Find where the given text appears and provide that cell's center as (x, y) coordinate. 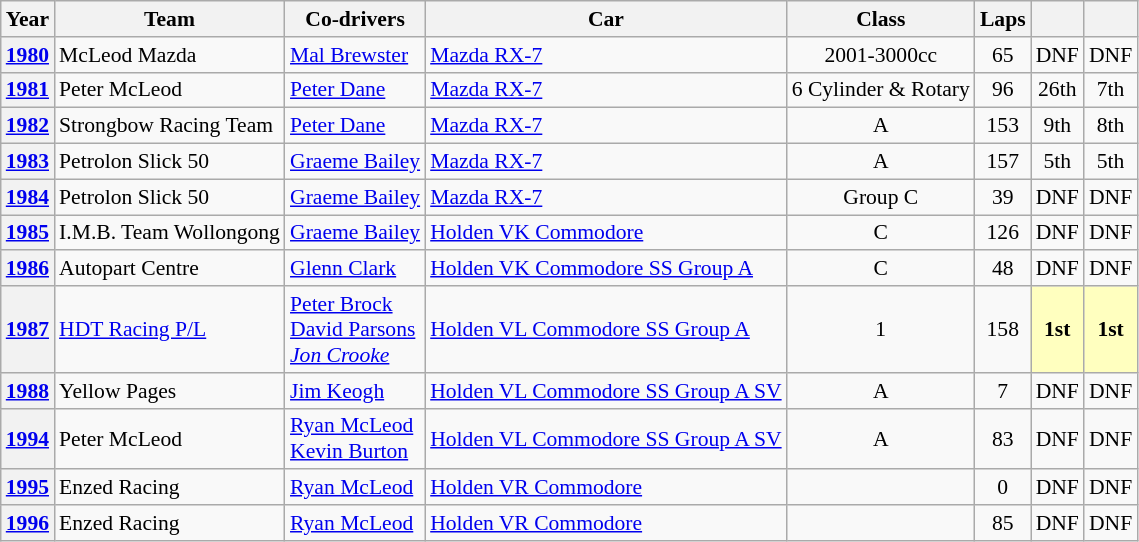
Laps (1003, 19)
1980 (28, 55)
96 (1003, 90)
1985 (28, 233)
1995 (28, 488)
1988 (28, 391)
39 (1003, 197)
Car (606, 19)
HDT Racing P/L (170, 330)
1983 (28, 162)
Autopart Centre (170, 269)
0 (1003, 488)
Jim Keogh (355, 391)
Holden VK Commodore (606, 233)
Group C (881, 197)
158 (1003, 330)
7 (1003, 391)
Holden VL Commodore SS Group A (606, 330)
9th (1058, 126)
6 Cylinder & Rotary (881, 90)
1996 (28, 523)
85 (1003, 523)
Glenn Clark (355, 269)
1984 (28, 197)
157 (1003, 162)
153 (1003, 126)
1994 (28, 438)
65 (1003, 55)
126 (1003, 233)
Holden VK Commodore SS Group A (606, 269)
Peter Brock David Parsons Jon Crooke (355, 330)
Team (170, 19)
2001-3000cc (881, 55)
Strongbow Racing Team (170, 126)
26th (1058, 90)
Class (881, 19)
1981 (28, 90)
1982 (28, 126)
McLeod Mazda (170, 55)
83 (1003, 438)
Co-drivers (355, 19)
Mal Brewster (355, 55)
Ryan McLeod Kevin Burton (355, 438)
I.M.B. Team Wollongong (170, 233)
Yellow Pages (170, 391)
1986 (28, 269)
Year (28, 19)
7th (1110, 90)
1 (881, 330)
1987 (28, 330)
48 (1003, 269)
8th (1110, 126)
